Pinpoint the cell where the given text exists, returning its (x, y) midpoint coordinate. 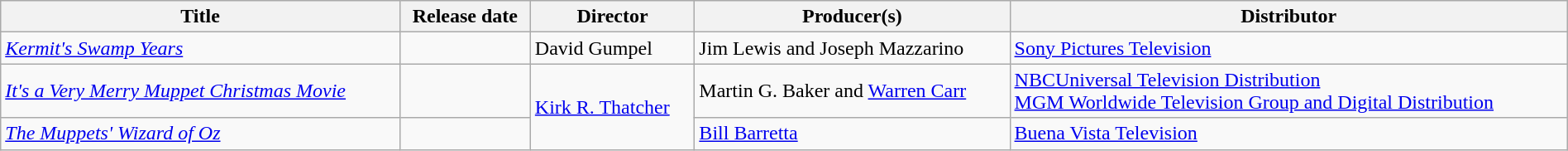
It's a Very Merry Muppet Christmas Movie (200, 91)
Buena Vista Television (1288, 134)
The Muppets' Wizard of Oz (200, 134)
Sony Pictures Television (1288, 48)
Jim Lewis and Joseph Mazzarino (852, 48)
Bill Barretta (852, 134)
David Gumpel (612, 48)
Martin G. Baker and Warren Carr (852, 91)
Title (200, 17)
Director (612, 17)
NBCUniversal Television DistributionMGM Worldwide Television Group and Digital Distribution (1288, 91)
Kermit's Swamp Years (200, 48)
Kirk R. Thatcher (612, 106)
Release date (465, 17)
Producer(s) (852, 17)
Distributor (1288, 17)
